For the text-containing cell, return its midpoint in [x, y] coordinate format. 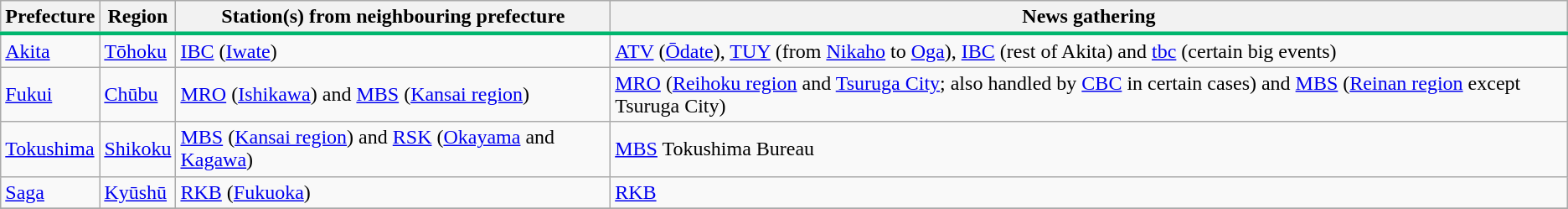
Tōhoku [137, 50]
Fukui [50, 94]
Tokushima [50, 149]
News gathering [1089, 18]
Station(s) from neighbouring prefecture [394, 18]
Akita [50, 50]
MBS (Kansai region) and RSK (Okayama and Kagawa) [394, 149]
Region [137, 18]
Chūbu [137, 94]
MRO (Ishikawa) and MBS (Kansai region) [394, 94]
RKB (Fukuoka) [394, 192]
ATV (Ōdate), TUY (from Nikaho to Oga), IBC (rest of Akita) and tbc (certain big events) [1089, 50]
Shikoku [137, 149]
Saga [50, 192]
RKB [1089, 192]
MRO (Reihoku region and Tsuruga City; also handled by CBC in certain cases) and MBS (Reinan region except Tsuruga City) [1089, 94]
Kyūshū [137, 192]
IBC (Iwate) [394, 50]
MBS Tokushima Bureau [1089, 149]
Prefecture [50, 18]
